Identify which cell holds the provided text, then report its [X, Y] central coordinate. 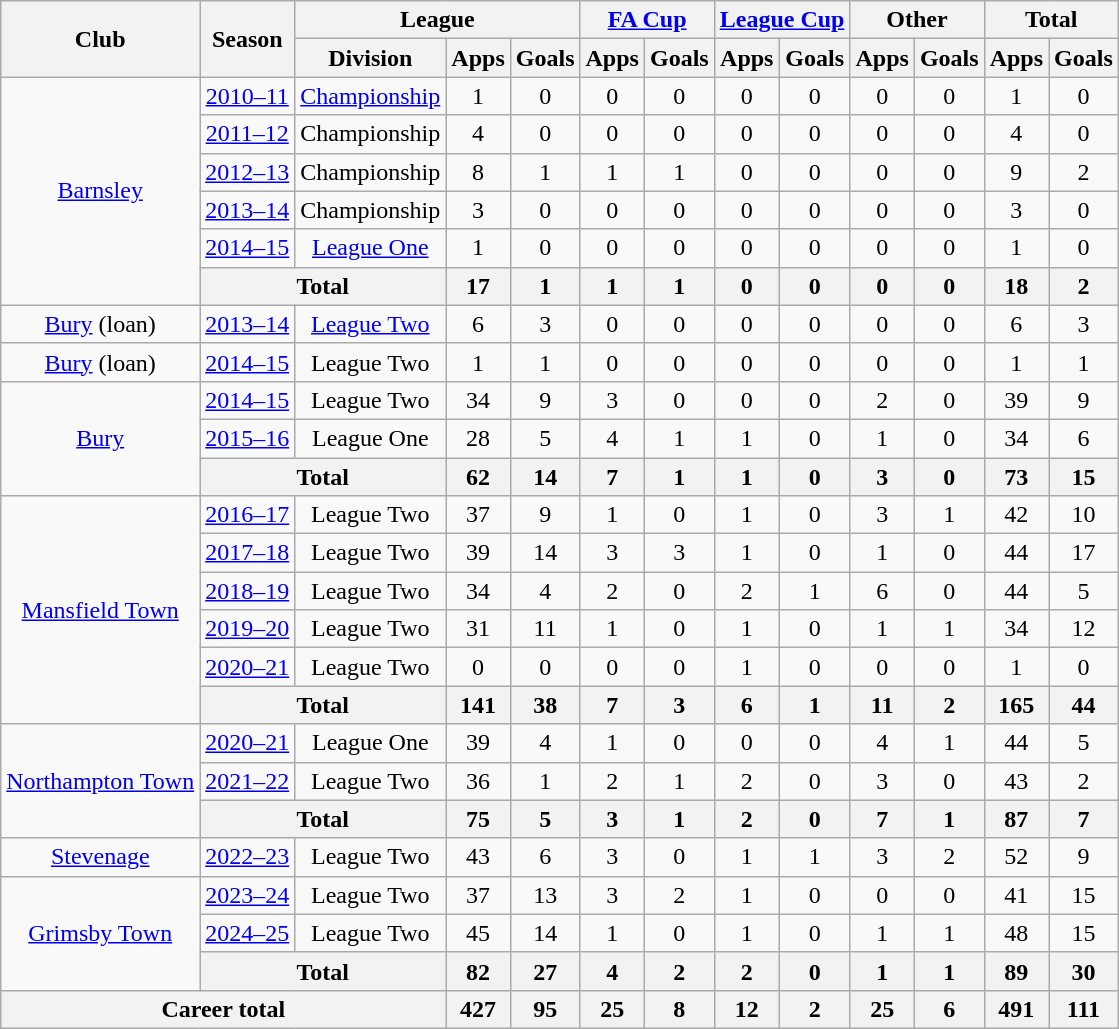
38 [545, 705]
89 [1016, 971]
2017–18 [248, 553]
48 [1016, 933]
111 [1084, 1009]
Northampton Town [100, 781]
427 [478, 1009]
Career total [224, 1009]
42 [1016, 515]
Mansfield Town [100, 610]
165 [1016, 705]
Other [917, 20]
28 [478, 438]
141 [478, 705]
2016–17 [248, 515]
18 [1016, 286]
87 [1016, 819]
League [438, 20]
62 [478, 477]
30 [1084, 971]
League Cup [782, 20]
52 [1016, 857]
2023–24 [248, 895]
2024–25 [248, 933]
2018–19 [248, 591]
27 [545, 971]
Club [100, 39]
Stevenage [100, 857]
31 [478, 629]
491 [1016, 1009]
73 [1016, 477]
13 [545, 895]
Season [248, 39]
Grimsby Town [100, 933]
2019–20 [248, 629]
2021–22 [248, 781]
Bury [100, 438]
2011–12 [248, 134]
36 [478, 781]
Barnsley [100, 191]
2015–16 [248, 438]
45 [478, 933]
82 [478, 971]
FA Cup [647, 20]
2022–23 [248, 857]
41 [1016, 895]
Division [370, 58]
75 [478, 819]
95 [545, 1009]
2010–11 [248, 96]
2012–13 [248, 172]
10 [1084, 515]
